Provide the (X, Y) coordinate of the cell's center where the given text is located.  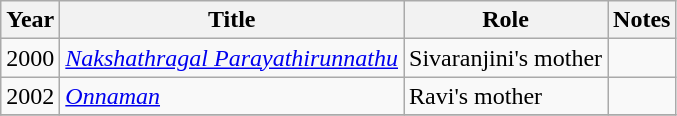
2000 (30, 58)
Role (506, 20)
Notes (642, 20)
Ravi's mother (506, 96)
Sivaranjini's mother (506, 58)
Year (30, 20)
Onnaman (232, 96)
Title (232, 20)
2002 (30, 96)
Nakshathragal Parayathirunnathu (232, 58)
